Search for the cell housing the specified text and yield its [X, Y] center coordinate. 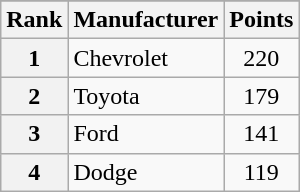
Chevrolet [146, 58]
Manufacturer [146, 20]
141 [262, 134]
Dodge [146, 172]
4 [34, 172]
3 [34, 134]
2 [34, 96]
220 [262, 58]
Points [262, 20]
Rank [34, 20]
1 [34, 58]
Toyota [146, 96]
119 [262, 172]
179 [262, 96]
Ford [146, 134]
